Extract the (x, y) coordinate from the center of the cell holding the provided text.  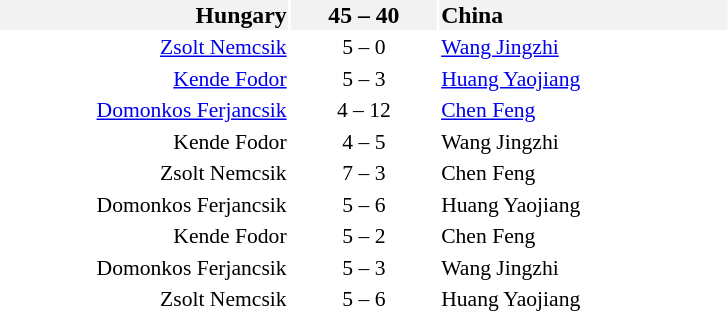
5 – 6 (364, 204)
China (584, 15)
7 – 3 (364, 173)
Hungary (144, 15)
5 – 0 (364, 47)
5 – 2 (364, 236)
45 – 40 (364, 15)
4 – 5 (364, 142)
4 – 12 (364, 110)
